From the cell containing the given text, extract its center point as [X, Y] coordinate. 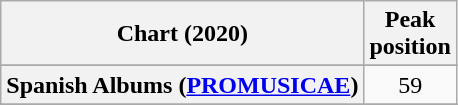
Peakposition [410, 34]
Spanish Albums (PROMUSICAE) [182, 85]
59 [410, 85]
Chart (2020) [182, 34]
